From the cell containing the given text, extract its center point as [x, y] coordinate. 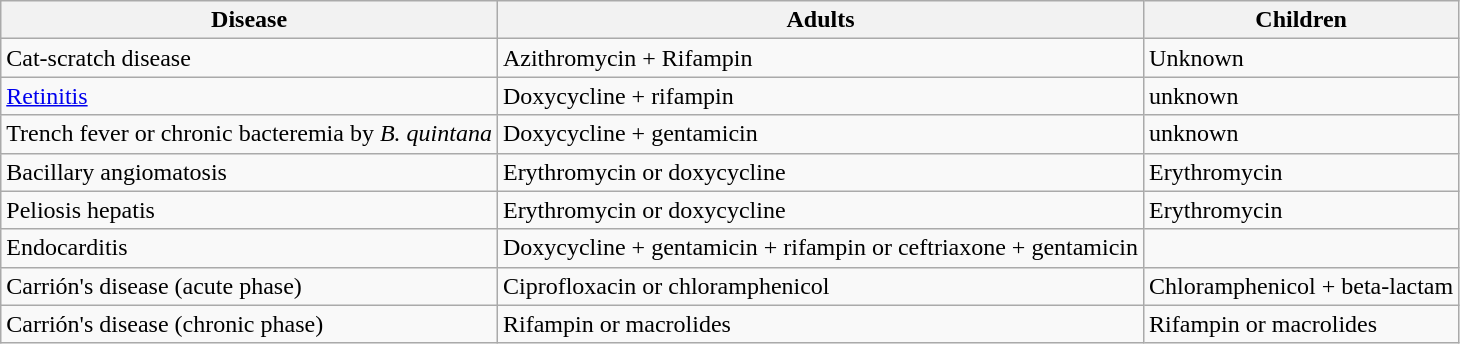
Endocarditis [250, 248]
Ciprofloxacin or chloramphenicol [820, 286]
Carrión's disease (chronic phase) [250, 324]
Cat-scratch disease [250, 58]
Doxycycline + rifampin [820, 96]
Azithromycin + Rifampin [820, 58]
Retinitis [250, 96]
Trench fever or chronic bacteremia by B. quintana [250, 134]
Unknown [1302, 58]
Doxycycline + gentamicin + rifampin or ceftriaxone + gentamicin [820, 248]
Children [1302, 20]
Doxycycline + gentamicin [820, 134]
Bacillary angiomatosis [250, 172]
Carrión's disease (acute phase) [250, 286]
Adults [820, 20]
Chloramphenicol + beta-lactam [1302, 286]
Peliosis hepatis [250, 210]
Disease [250, 20]
